Pinpoint the cell where the given text exists, returning its (X, Y) midpoint coordinate. 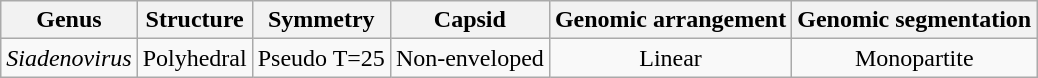
Linear (670, 58)
Pseudo T=25 (321, 58)
Symmetry (321, 20)
Monopartite (914, 58)
Genus (69, 20)
Siadenovirus (69, 58)
Non-enveloped (470, 58)
Polyhedral (194, 58)
Structure (194, 20)
Genomic segmentation (914, 20)
Genomic arrangement (670, 20)
Capsid (470, 20)
